Determine the [X, Y] coordinate at the center of the cell enclosing the given text.  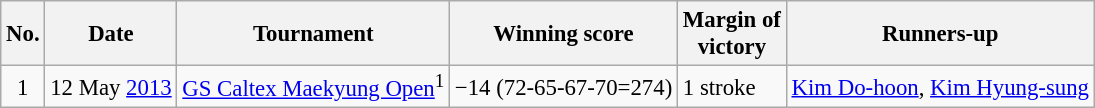
Kim Do-hoon, Kim Hyung-sung [940, 87]
Winning score [564, 34]
12 May 2013 [111, 87]
Tournament [314, 34]
1 [23, 87]
No. [23, 34]
−14 (72-65-67-70=274) [564, 87]
GS Caltex Maekyung Open1 [314, 87]
Margin ofvictory [732, 34]
Date [111, 34]
1 stroke [732, 87]
Runners-up [940, 34]
